Scan for the cell matching the given text and deliver its [X, Y] coordinate at center. 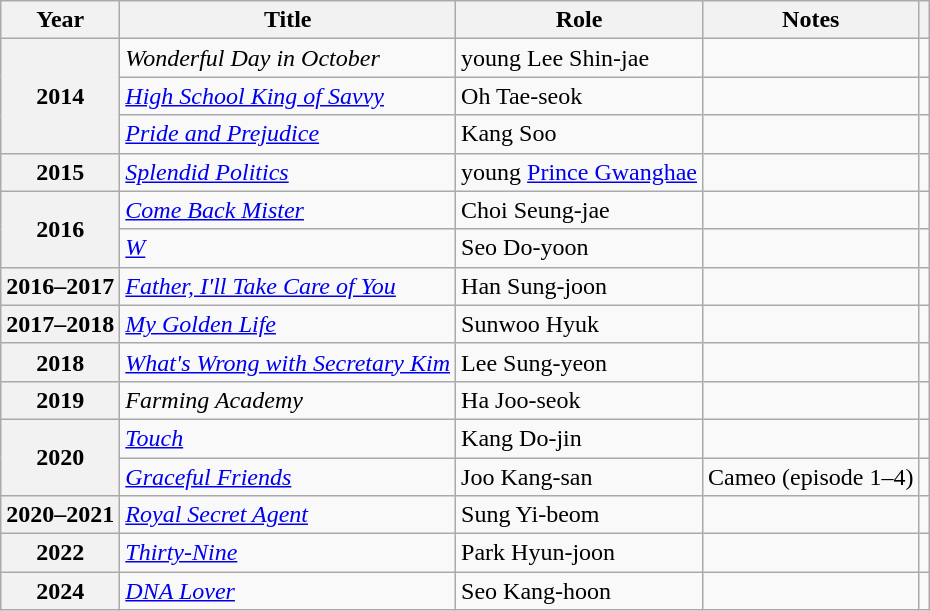
Year [60, 20]
2015 [60, 172]
Joo Kang-san [580, 477]
2022 [60, 553]
Park Hyun-joon [580, 553]
What's Wrong with Secretary Kim [288, 362]
2020 [60, 457]
Choi Seung-jae [580, 210]
Seo Kang-hoon [580, 591]
Splendid Politics [288, 172]
Notes [811, 20]
2014 [60, 96]
Farming Academy [288, 400]
Han Sung-joon [580, 286]
2017–2018 [60, 324]
Touch [288, 438]
My Golden Life [288, 324]
Title [288, 20]
Seo Do-yoon [580, 248]
Ha Joo-seok [580, 400]
Come Back Mister [288, 210]
Cameo (episode 1–4) [811, 477]
Role [580, 20]
2024 [60, 591]
DNA Lover [288, 591]
Father, I'll Take Care of You [288, 286]
W [288, 248]
young Prince Gwanghae [580, 172]
Graceful Friends [288, 477]
Kang Do-jin [580, 438]
2016–2017 [60, 286]
Royal Secret Agent [288, 515]
2016 [60, 229]
young Lee Shin-jae [580, 58]
Sung Yi-beom [580, 515]
Oh Tae-seok [580, 96]
High School King of Savvy [288, 96]
Pride and Prejudice [288, 134]
Wonderful Day in October [288, 58]
2020–2021 [60, 515]
Sunwoo Hyuk [580, 324]
2019 [60, 400]
Thirty-Nine [288, 553]
2018 [60, 362]
Lee Sung-yeon [580, 362]
Kang Soo [580, 134]
